Detect which cell encompasses the target text, then output its (x, y) center coordinate. 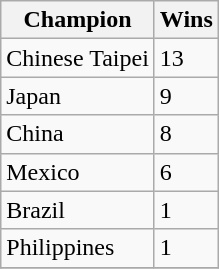
Chinese Taipei (78, 58)
Brazil (78, 210)
6 (186, 172)
8 (186, 134)
Mexico (78, 172)
9 (186, 96)
Japan (78, 96)
Champion (78, 20)
13 (186, 58)
China (78, 134)
Philippines (78, 248)
Wins (186, 20)
